Determine the (X, Y) coordinate at the center of the cell enclosing the given text.  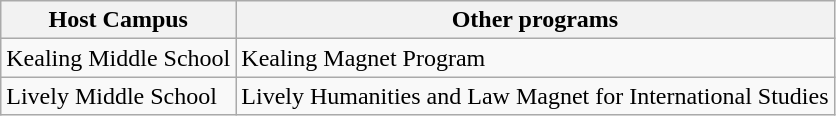
Host Campus (118, 20)
Lively Humanities and Law Magnet for International Studies (535, 96)
Kealing Magnet Program (535, 58)
Kealing Middle School (118, 58)
Other programs (535, 20)
Lively Middle School (118, 96)
